Return [x, y] of the center of cell containing provided text 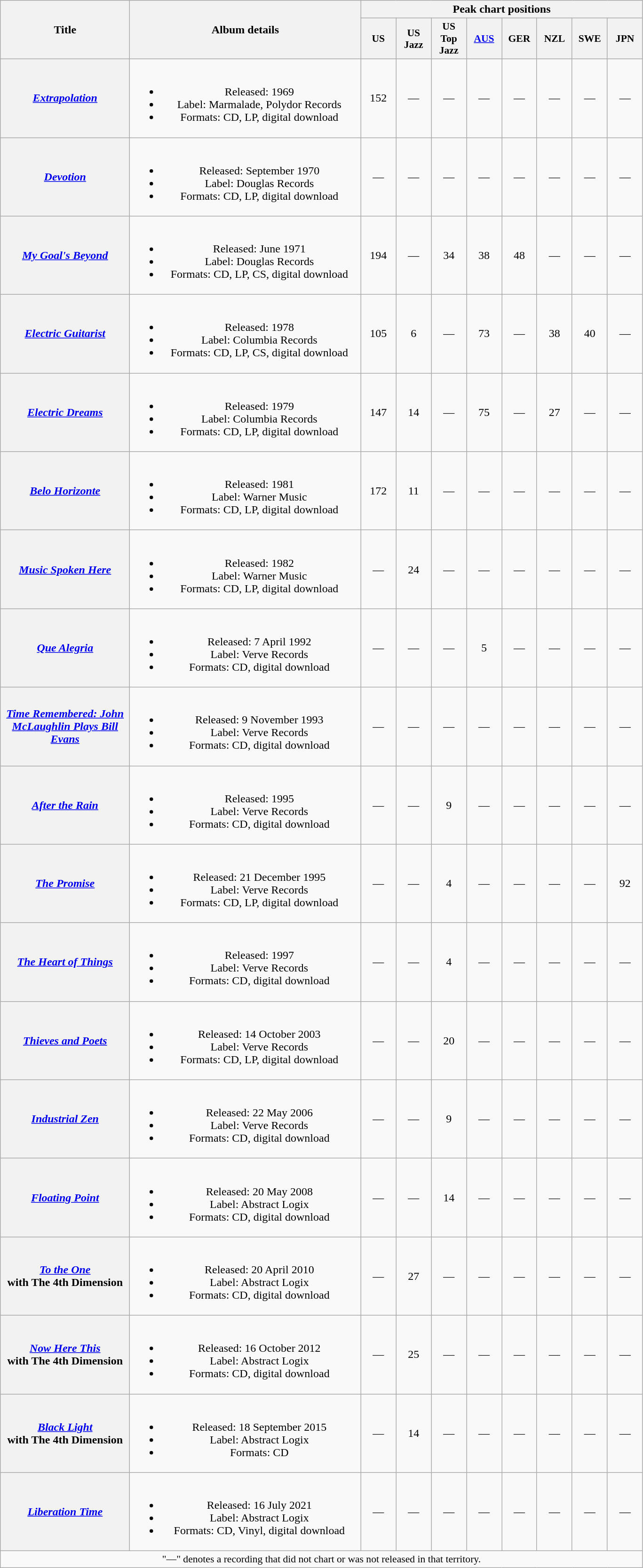
AUS [484, 39]
US [378, 39]
Released: 22 May 2006Label: Verve RecordsFormats: CD, digital download [246, 1119]
The Promise [65, 884]
Floating Point [65, 1198]
75 [484, 413]
Title [65, 30]
Time Remembered: John McLaughlin Plays Bill Evans [65, 727]
After the Rain [65, 805]
Industrial Zen [65, 1119]
147 [378, 413]
6 [414, 334]
GER [519, 39]
Album details [246, 30]
172 [378, 491]
5 [484, 648]
Released: September 1970Label: Douglas RecordsFormats: CD, LP, digital download [246, 177]
Liberation Time [65, 1512]
Released: 7 April 1992Label: Verve RecordsFormats: CD, digital download [246, 648]
152 [378, 98]
To the Onewith The 4th Dimension [65, 1276]
Released: 1969Label: Marmalade, Polydor RecordsFormats: CD, LP, digital download [246, 98]
Devotion [65, 177]
Black Lightwith The 4th Dimension [65, 1434]
Extrapolation [65, 98]
Released: 1997Label: Verve RecordsFormats: CD, digital download [246, 962]
Released: 16 October 2012Label: Abstract LogixFormats: CD, digital download [246, 1355]
SWE [590, 39]
48 [519, 256]
Electric Guitarist [65, 334]
Released: 18 September 2015Label: Abstract LogixFormats: CD [246, 1434]
Released: 1979Label: Columbia RecordsFormats: CD, LP, digital download [246, 413]
Peak chart positions [501, 9]
Electric Dreams [65, 413]
Music Spoken Here [65, 570]
40 [590, 334]
Released: 1978Label: Columbia RecordsFormats: CD, LP, CS, digital download [246, 334]
Released: 16 July 2021Label: Abstract LogixFormats: CD, Vinyl, digital download [246, 1512]
Released: 20 May 2008Label: Abstract LogixFormats: CD, digital download [246, 1198]
34 [449, 256]
"—" denotes a recording that did not chart or was not released in that territory. [322, 1560]
Released: June 1971Label: Douglas RecordsFormats: CD, LP, CS, digital download [246, 256]
Released: 14 October 2003Label: Verve RecordsFormats: CD, LP, digital download [246, 1041]
US Jazz [414, 39]
Released: 9 November 1993Label: Verve RecordsFormats: CD, digital download [246, 727]
JPN [625, 39]
Now Here Thiswith The 4th Dimension [65, 1355]
Released: 20 April 2010Label: Abstract LogixFormats: CD, digital download [246, 1276]
Released: 1995Label: Verve RecordsFormats: CD, digital download [246, 805]
Released: 21 December 1995Label: Verve RecordsFormats: CD, LP, digital download [246, 884]
Que Alegria [65, 648]
20 [449, 1041]
11 [414, 491]
25 [414, 1355]
US TopJazz [449, 39]
105 [378, 334]
My Goal's Beyond [65, 256]
Released: 1981Label: Warner MusicFormats: CD, LP, digital download [246, 491]
Thieves and Poets [65, 1041]
73 [484, 334]
The Heart of Things [65, 962]
Released: 1982Label: Warner MusicFormats: CD, LP, digital download [246, 570]
NZL [554, 39]
194 [378, 256]
Belo Horizonte [65, 491]
92 [625, 884]
24 [414, 570]
